From the cell containing the given text, extract its center point as [x, y] coordinate. 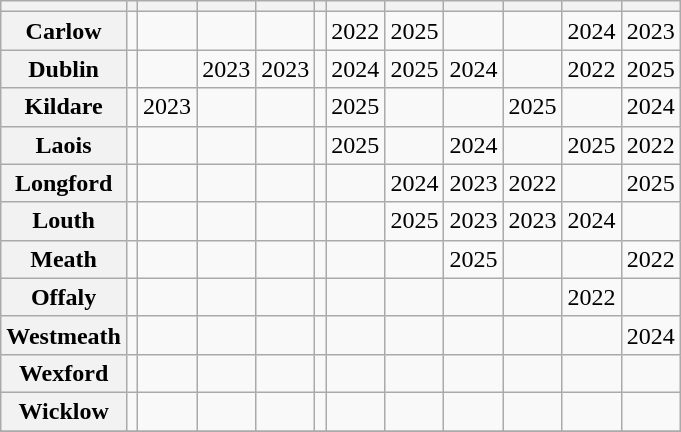
Kildare [64, 107]
Meath [64, 259]
Offaly [64, 297]
Carlow [64, 31]
Laois [64, 145]
Louth [64, 221]
Dublin [64, 69]
Westmeath [64, 335]
Longford [64, 183]
Wicklow [64, 411]
Wexford [64, 373]
